Scan for the cell matching the given text and deliver its [x, y] coordinate at center. 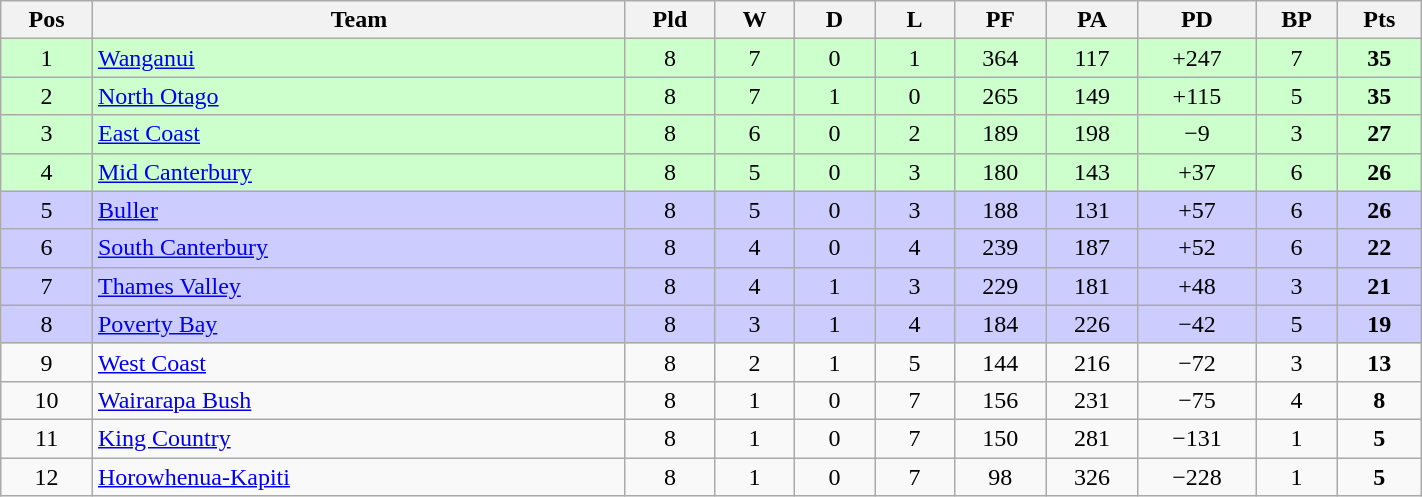
Pts [1379, 20]
98 [1001, 477]
PF [1001, 20]
281 [1092, 438]
King Country [358, 438]
Pld [670, 20]
187 [1092, 248]
−42 [1197, 324]
−75 [1197, 400]
North Otago [358, 96]
156 [1001, 400]
+115 [1197, 96]
12 [47, 477]
180 [1001, 172]
216 [1092, 362]
239 [1001, 248]
PD [1197, 20]
149 [1092, 96]
189 [1001, 134]
184 [1001, 324]
22 [1379, 248]
−72 [1197, 362]
21 [1379, 286]
9 [47, 362]
Poverty Bay [358, 324]
117 [1092, 58]
188 [1001, 210]
10 [47, 400]
226 [1092, 324]
Mid Canterbury [358, 172]
BP [1296, 20]
143 [1092, 172]
W [755, 20]
South Canterbury [358, 248]
Pos [47, 20]
+57 [1197, 210]
198 [1092, 134]
−228 [1197, 477]
131 [1092, 210]
+48 [1197, 286]
+52 [1197, 248]
Thames Valley [358, 286]
−131 [1197, 438]
19 [1379, 324]
150 [1001, 438]
27 [1379, 134]
13 [1379, 362]
231 [1092, 400]
11 [47, 438]
Team [358, 20]
Horowhenua-Kapiti [358, 477]
Wanganui [358, 58]
−9 [1197, 134]
326 [1092, 477]
Buller [358, 210]
+247 [1197, 58]
364 [1001, 58]
265 [1001, 96]
D [835, 20]
West Coast [358, 362]
229 [1001, 286]
East Coast [358, 134]
PA [1092, 20]
L [915, 20]
+37 [1197, 172]
Wairarapa Bush [358, 400]
144 [1001, 362]
181 [1092, 286]
